Pinpoint the cell where the given text exists, returning its (x, y) midpoint coordinate. 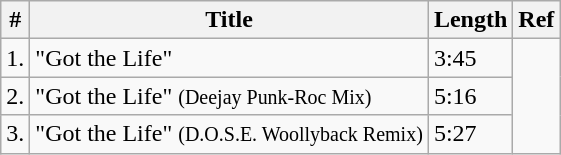
Title (230, 20)
5:16 (470, 96)
Ref (536, 20)
3:45 (470, 58)
"Got the Life" (Deejay Punk-Roc Mix) (230, 96)
2. (16, 96)
3. (16, 134)
# (16, 20)
Length (470, 20)
5:27 (470, 134)
"Got the Life" (230, 58)
1. (16, 58)
"Got the Life" (D.O.S.E. Woollyback Remix) (230, 134)
